Provide the (x, y) coordinate of the cell's center where the given text is located.  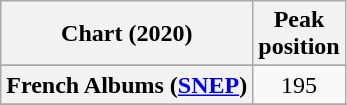
195 (299, 85)
French Albums (SNEP) (127, 85)
Chart (2020) (127, 34)
Peakposition (299, 34)
